Locate the cell with the specified text and output its (X, Y) center coordinate. 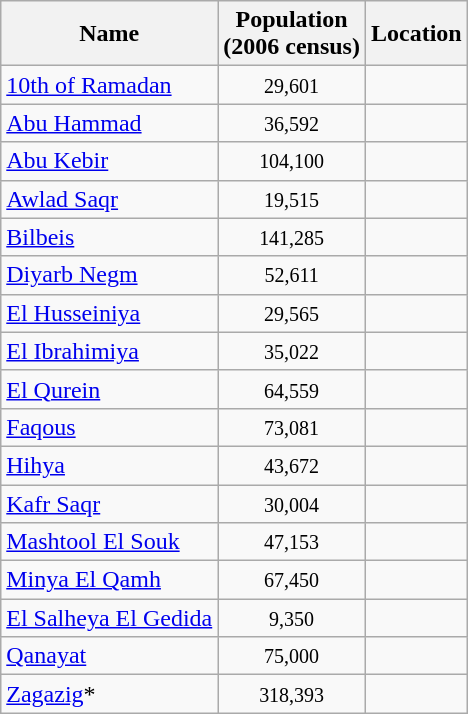
Zagazig* (110, 694)
36,592 (292, 123)
141,285 (292, 237)
75,000 (292, 656)
64,559 (292, 389)
Bilbeis (110, 237)
30,004 (292, 503)
Minya El Qamh (110, 580)
52,611 (292, 275)
9,350 (292, 618)
Population(2006 census) (292, 34)
35,022 (292, 351)
El Qurein (110, 389)
Awlad Saqr (110, 199)
Diyarb Negm (110, 275)
73,081 (292, 427)
Name (110, 34)
10th of Ramadan (110, 85)
47,153 (292, 542)
Kafr Saqr (110, 503)
Hihya (110, 465)
29,565 (292, 313)
29,601 (292, 85)
Abu Hammad (110, 123)
43,672 (292, 465)
Abu Kebir (110, 161)
El Ibrahimiya (110, 351)
19,515 (292, 199)
Qanayat (110, 656)
Mashtool El Souk (110, 542)
Location (416, 34)
104,100 (292, 161)
El Salheya El Gedida (110, 618)
318,393 (292, 694)
Faqous (110, 427)
El Husseiniya (110, 313)
67,450 (292, 580)
